From the cell containing the given text, extract its center point as (x, y) coordinate. 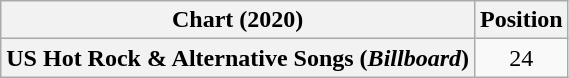
US Hot Rock & Alternative Songs (Billboard) (238, 58)
Position (521, 20)
24 (521, 58)
Chart (2020) (238, 20)
